Locate the cell with the specified text and output its (x, y) center coordinate. 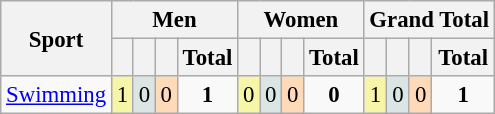
Grand Total (429, 20)
Swimming (56, 95)
Men (174, 20)
Sport (56, 38)
Women (301, 20)
